Search for the cell housing the specified text and yield its (X, Y) center coordinate. 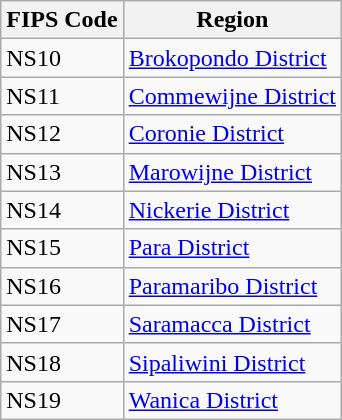
Region (232, 20)
Para District (232, 248)
NS14 (62, 210)
NS16 (62, 286)
FIPS Code (62, 20)
Sipaliwini District (232, 362)
Coronie District (232, 134)
Wanica District (232, 400)
NS10 (62, 58)
NS15 (62, 248)
NS17 (62, 324)
NS11 (62, 96)
Nickerie District (232, 210)
Paramaribo District (232, 286)
NS12 (62, 134)
NS19 (62, 400)
Marowijne District (232, 172)
Brokopondo District (232, 58)
NS18 (62, 362)
Commewijne District (232, 96)
Saramacca District (232, 324)
NS13 (62, 172)
